Scan for the cell matching the given text and deliver its (x, y) coordinate at center. 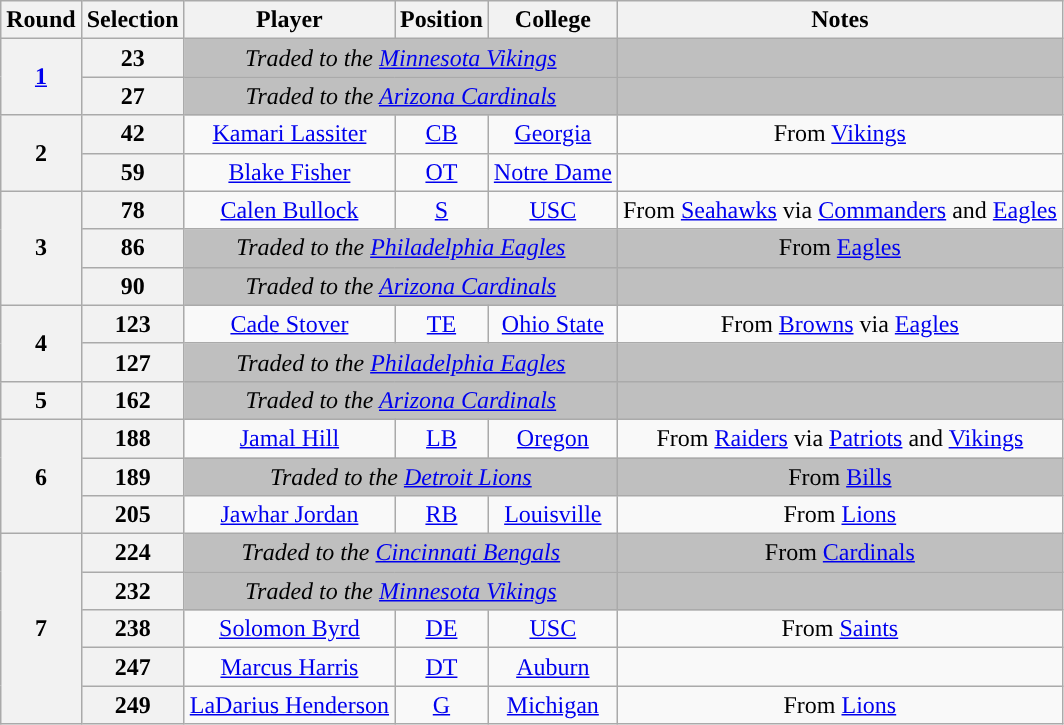
From Eagles (840, 248)
DE (442, 629)
162 (132, 400)
189 (132, 477)
27 (132, 96)
Notes (840, 20)
From Browns via Eagles (840, 324)
42 (132, 134)
S (442, 210)
5 (41, 400)
From Raiders via Patriots and Vikings (840, 438)
LaDarius Henderson (289, 705)
Oregon (552, 438)
OT (442, 172)
Cade Stover (289, 324)
90 (132, 286)
Marcus Harris (289, 667)
6 (41, 476)
86 (132, 248)
Round (41, 20)
127 (132, 362)
Jamal Hill (289, 438)
1 (41, 77)
From Seahawks via Commanders and Eagles (840, 210)
Michigan (552, 705)
CB (442, 134)
Position (442, 20)
College (552, 20)
Louisville (552, 515)
Ohio State (552, 324)
232 (132, 591)
2 (41, 153)
Blake Fisher (289, 172)
23 (132, 58)
DT (442, 667)
From Cardinals (840, 553)
205 (132, 515)
Player (289, 20)
Calen Bullock (289, 210)
LB (442, 438)
Notre Dame (552, 172)
4 (41, 343)
123 (132, 324)
Kamari Lassiter (289, 134)
G (442, 705)
Auburn (552, 667)
Solomon Byrd (289, 629)
Traded to the Cincinnati Bengals (400, 553)
TE (442, 324)
From Saints (840, 629)
247 (132, 667)
3 (41, 248)
78 (132, 210)
From Bills (840, 477)
238 (132, 629)
RB (442, 515)
Georgia (552, 134)
Traded to the Detroit Lions (400, 477)
59 (132, 172)
Jawhar Jordan (289, 515)
224 (132, 553)
249 (132, 705)
188 (132, 438)
From Vikings (840, 134)
7 (41, 629)
Selection (132, 20)
